Return the [X, Y] coordinate for the center point of the cell that contains the specified text.  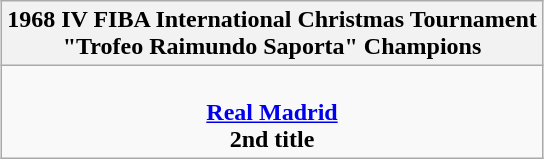
Real Madrid2nd title [272, 112]
1968 IV FIBA International Christmas Tournament"Trofeo Raimundo Saporta" Champions [272, 34]
